Return the (X, Y) coordinate for the center point of the cell that contains the specified text.  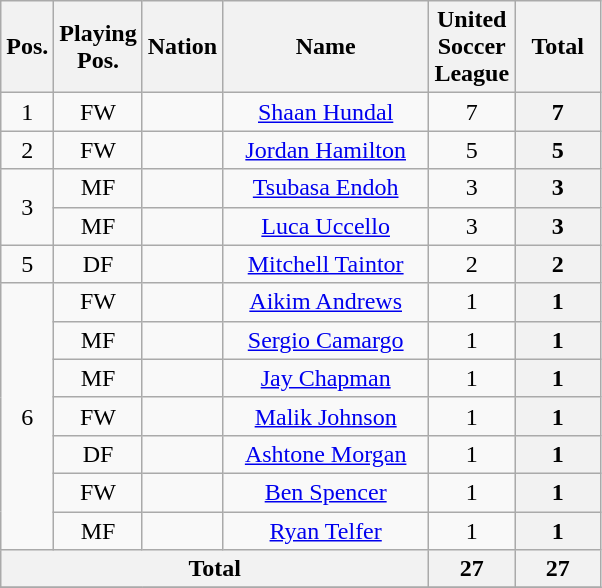
Jordan Hamilton (326, 150)
Mitchell Taintor (326, 264)
Tsubasa Endoh (326, 188)
Ben Spencer (326, 492)
Name (326, 47)
Malik Johnson (326, 416)
Nation (182, 47)
Ryan Telfer (326, 531)
United Soccer League (472, 47)
6 (28, 416)
Shaan Hundal (326, 112)
Jay Chapman (326, 378)
Aikim Andrews (326, 302)
Sergio Camargo (326, 340)
Luca Uccello (326, 226)
Ashtone Morgan (326, 454)
Pos. (28, 47)
Playing Pos. (98, 47)
